From the cell containing the given text, extract its center point as (X, Y) coordinate. 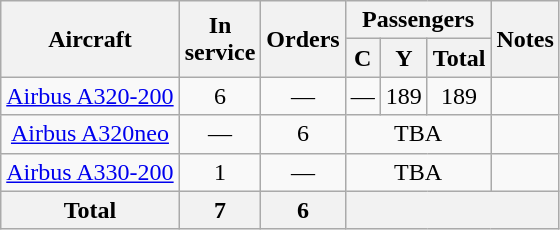
7 (220, 210)
1 (220, 172)
Orders (303, 39)
Passengers (418, 20)
Airbus A330-200 (90, 172)
Aircraft (90, 39)
Y (404, 58)
Notes (525, 39)
Airbus A320-200 (90, 96)
Airbus A320neo (90, 134)
C (362, 58)
In service (220, 39)
